Identify which cell holds the provided text, then report its [X, Y] central coordinate. 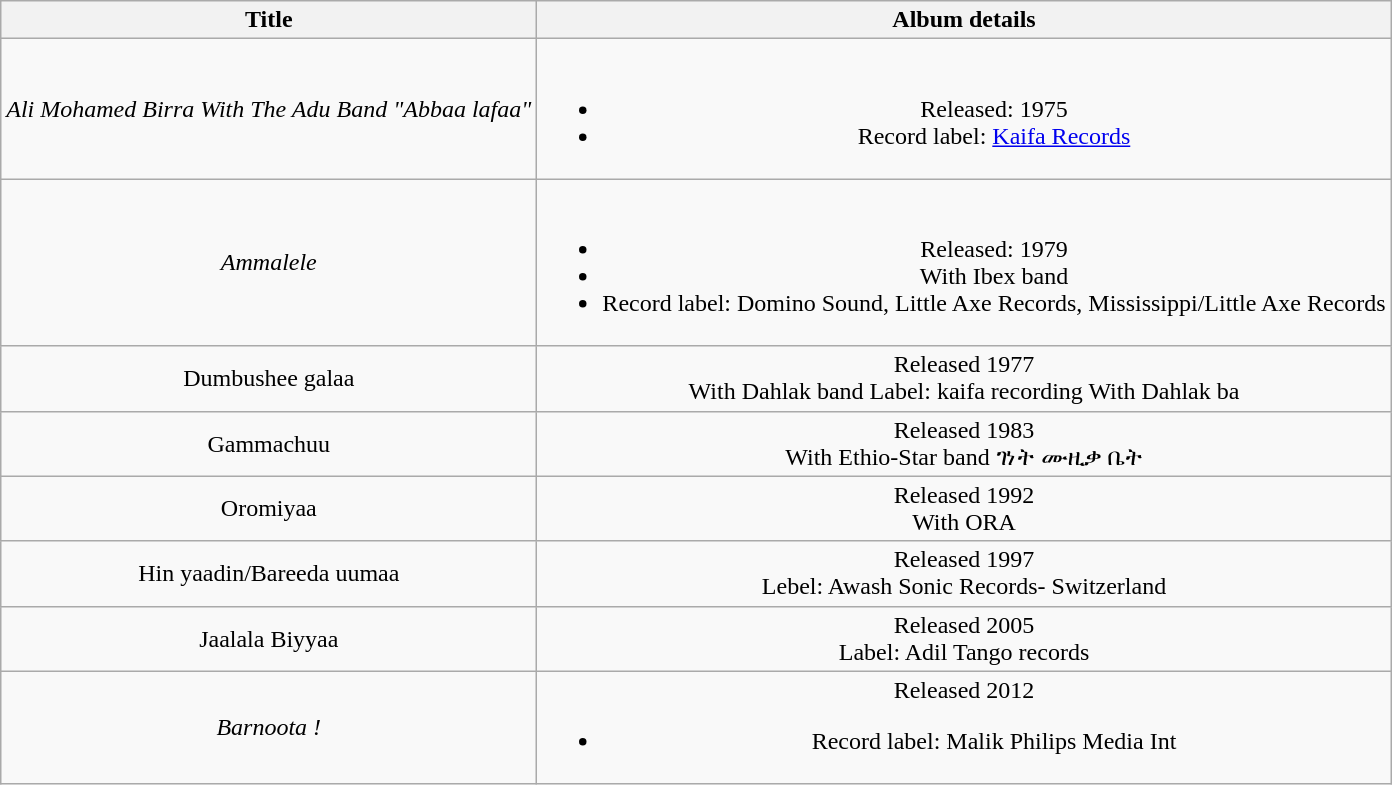
Jaalala Biyyaa [269, 638]
Hin yaadin/Bareeda uumaa [269, 574]
Released: 1979With Ibex bandRecord label: Domino Sound, Little Axe Records, Mississippi/Little Axe Records [964, 262]
Released 1977With Dahlak band Label: kaifa recording With Dahlak ba [964, 378]
Ali Mohamed Birra With The Adu Band "Abbaa lafaa" [269, 109]
Released 2005Label: Adil Tango records [964, 638]
Album details [964, 20]
Dumbushee galaa [269, 378]
Released 1992With ORA [964, 508]
Released 1983With Ethio-Star band ገነት ሙዚቃ ቤት [964, 444]
Barnoota ! [269, 728]
Released 1997Lebel: Awash Sonic Records- Switzerland [964, 574]
Oromiyaa [269, 508]
Gammachuu [269, 444]
Ammalele [269, 262]
Released 2012Record label: Malik Philips Media Int [964, 728]
Released: 1975Record label: Kaifa Records [964, 109]
Title [269, 20]
